Return the (x, y) coordinate for the center point of the cell that contains the specified text.  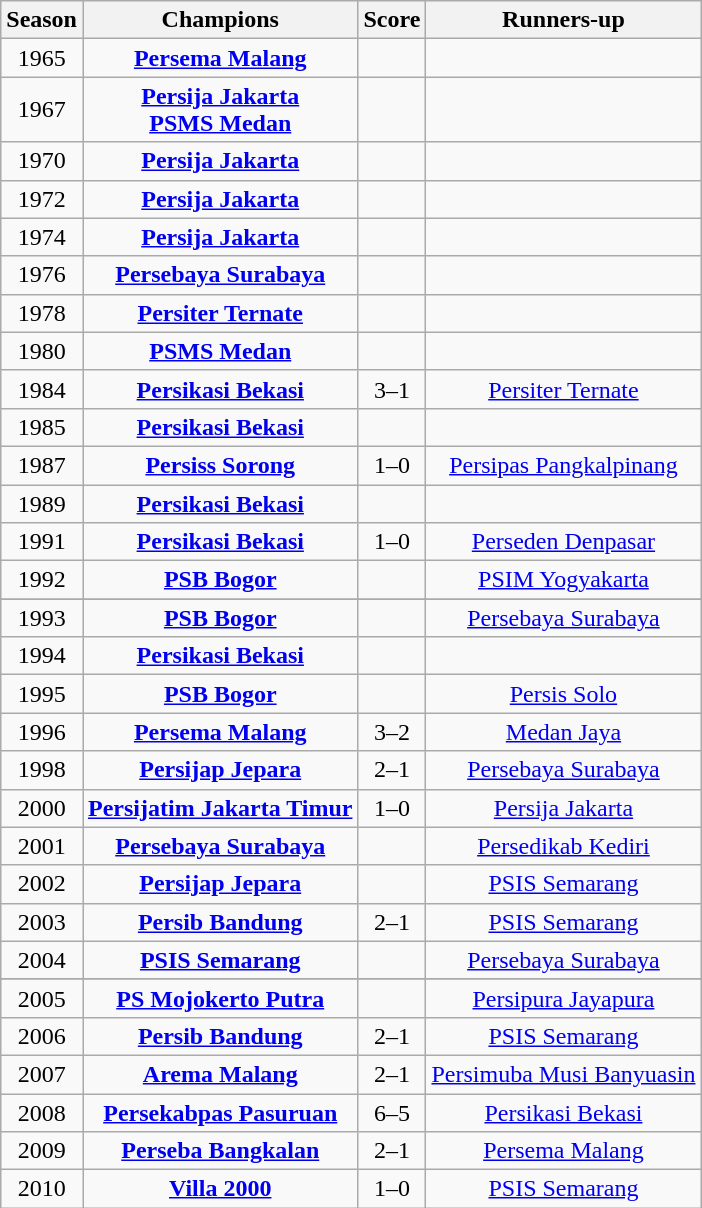
Champions (220, 20)
1993 (42, 618)
1980 (42, 351)
2001 (42, 846)
1976 (42, 275)
1970 (42, 161)
1995 (42, 694)
Arema Malang (220, 1074)
Persijatim Jakarta Timur (220, 808)
Medan Jaya (564, 732)
Persipura Jayapura (564, 998)
6–5 (392, 1113)
Runners-up (564, 20)
1996 (42, 732)
2000 (42, 808)
2006 (42, 1036)
1978 (42, 313)
PSMS Medan (220, 351)
Season (42, 20)
3–1 (392, 389)
1984 (42, 389)
2008 (42, 1113)
2009 (42, 1151)
1972 (42, 199)
Persipas Pangkalpinang (564, 465)
2007 (42, 1074)
Perseba Bangkalan (220, 1151)
1998 (42, 770)
3–2 (392, 732)
Persija JakartaPSMS Medan (220, 110)
1987 (42, 465)
1991 (42, 542)
2005 (42, 998)
1967 (42, 110)
Persis Solo (564, 694)
1989 (42, 503)
1992 (42, 580)
2003 (42, 922)
1994 (42, 656)
1974 (42, 237)
1985 (42, 427)
1965 (42, 58)
Persedikab Kediri (564, 846)
2002 (42, 884)
PSIM Yogyakarta (564, 580)
Persiss Sorong (220, 465)
Score (392, 20)
2004 (42, 960)
Villa 2000 (220, 1189)
PS Mojokerto Putra (220, 998)
2010 (42, 1189)
Persimuba Musi Banyuasin (564, 1074)
Persekabpas Pasuruan (220, 1113)
Perseden Denpasar (564, 542)
